Output the (x, y) coordinate of the center of the cell containing the given text.  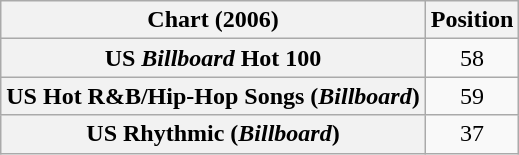
US Hot R&B/Hip-Hop Songs (Billboard) (213, 96)
58 (472, 58)
37 (472, 134)
US Rhythmic (Billboard) (213, 134)
Chart (2006) (213, 20)
59 (472, 96)
Position (472, 20)
US Billboard Hot 100 (213, 58)
